Output the [X, Y] coordinate of the center of the cell containing the given text.  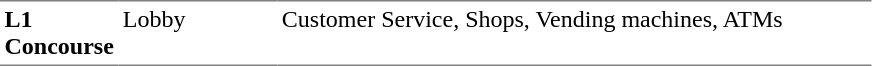
Lobby [198, 33]
L1Concourse [59, 33]
Customer Service, Shops, Vending machines, ATMs [574, 33]
